Detect which cell encompasses the target text, then output its [X, Y] center coordinate. 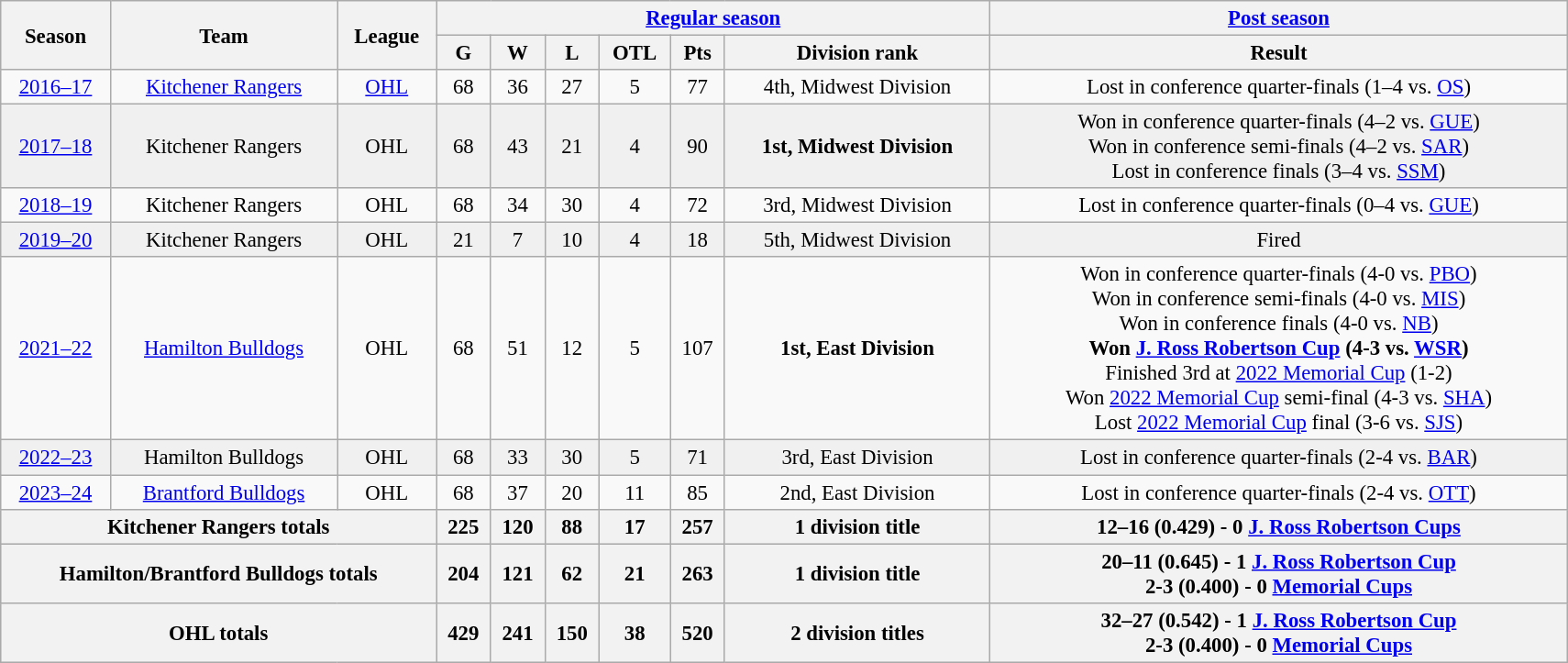
77 [697, 87]
71 [697, 458]
W [517, 53]
520 [697, 633]
Post season [1279, 18]
OTL [635, 53]
12 [572, 348]
11 [635, 492]
7 [517, 240]
Regular season [713, 18]
20 [572, 492]
Season [56, 35]
429 [464, 633]
150 [572, 633]
2019–20 [56, 240]
107 [697, 348]
85 [697, 492]
37 [517, 492]
Lost in conference quarter-finals (0–4 vs. GUE) [1279, 205]
32–27 (0.542) - 1 J. Ross Robertson Cup 2-3 (0.400) - 0 Memorial Cups [1279, 633]
5th, Midwest Division [856, 240]
62 [572, 574]
2nd, East Division [856, 492]
241 [517, 633]
17 [635, 526]
43 [517, 147]
League [387, 35]
51 [517, 348]
Hamilton/Brantford Bulldogs totals [218, 574]
2017–18 [56, 147]
263 [697, 574]
Brantford Bulldogs [224, 492]
120 [517, 526]
Result [1279, 53]
33 [517, 458]
72 [697, 205]
2023–24 [56, 492]
Fired [1279, 240]
225 [464, 526]
88 [572, 526]
204 [464, 574]
27 [572, 87]
10 [572, 240]
257 [697, 526]
1st, East Division [856, 348]
Pts [697, 53]
Lost in conference quarter-finals (2-4 vs. OTT) [1279, 492]
Team [224, 35]
4th, Midwest Division [856, 87]
G [464, 53]
2016–17 [56, 87]
Lost in conference quarter-finals (1–4 vs. OS) [1279, 87]
L [572, 53]
2021–22 [56, 348]
2018–19 [56, 205]
2 division titles [856, 633]
1st, Midwest Division [856, 147]
Won in conference quarter-finals (4–2 vs. GUE) Won in conference semi-finals (4–2 vs. SAR) Lost in conference finals (3–4 vs. SSM) [1279, 147]
OHL totals [218, 633]
36 [517, 87]
38 [635, 633]
90 [697, 147]
12–16 (0.429) - 0 J. Ross Robertson Cups [1279, 526]
18 [697, 240]
Kitchener Rangers totals [218, 526]
34 [517, 205]
Lost in conference quarter-finals (2-4 vs. BAR) [1279, 458]
Division rank [856, 53]
3rd, East Division [856, 458]
121 [517, 574]
2022–23 [56, 458]
3rd, Midwest Division [856, 205]
20–11 (0.645) - 1 J. Ross Robertson Cup 2-3 (0.400) - 0 Memorial Cups [1279, 574]
